Pinpoint the cell where the given text exists, returning its (X, Y) midpoint coordinate. 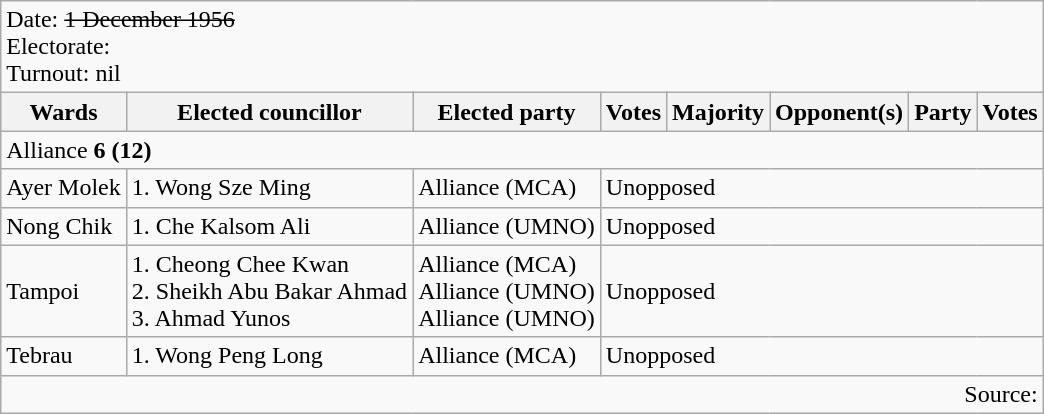
Alliance 6 (12) (522, 150)
Ayer Molek (64, 188)
Source: (522, 394)
Elected councillor (269, 112)
Alliance (UMNO) (507, 226)
Alliance (MCA)Alliance (UMNO)Alliance (UMNO) (507, 291)
Party (943, 112)
Majority (718, 112)
1. Wong Peng Long (269, 356)
Elected party (507, 112)
Wards (64, 112)
Opponent(s) (840, 112)
Tampoi (64, 291)
1. Cheong Chee Kwan2. Sheikh Abu Bakar Ahmad3. Ahmad Yunos (269, 291)
1. Wong Sze Ming (269, 188)
Date: 1 December 1956Electorate: Turnout: nil (522, 47)
Tebrau (64, 356)
Nong Chik (64, 226)
1. Che Kalsom Ali (269, 226)
